Extract the (x, y) coordinate from the center of the cell holding the provided text.  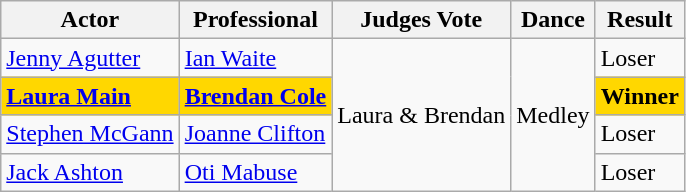
Jenny Agutter (90, 58)
Ian Waite (256, 58)
Result (640, 20)
Judges Vote (422, 20)
Joanne Clifton (256, 134)
Stephen McGann (90, 134)
Laura Main (90, 96)
Jack Ashton (90, 172)
Actor (90, 20)
Brendan Cole (256, 96)
Professional (256, 20)
Medley (553, 115)
Oti Mabuse (256, 172)
Laura & Brendan (422, 115)
Winner (640, 96)
Dance (553, 20)
